Detect which cell encompasses the target text, then output its (x, y) center coordinate. 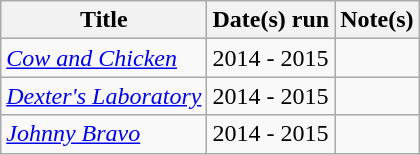
Cow and Chicken (104, 58)
Note(s) (377, 20)
Dexter's Laboratory (104, 96)
Date(s) run (271, 20)
Johnny Bravo (104, 134)
Title (104, 20)
